Find where the given text appears and provide that cell's center as (x, y) coordinate. 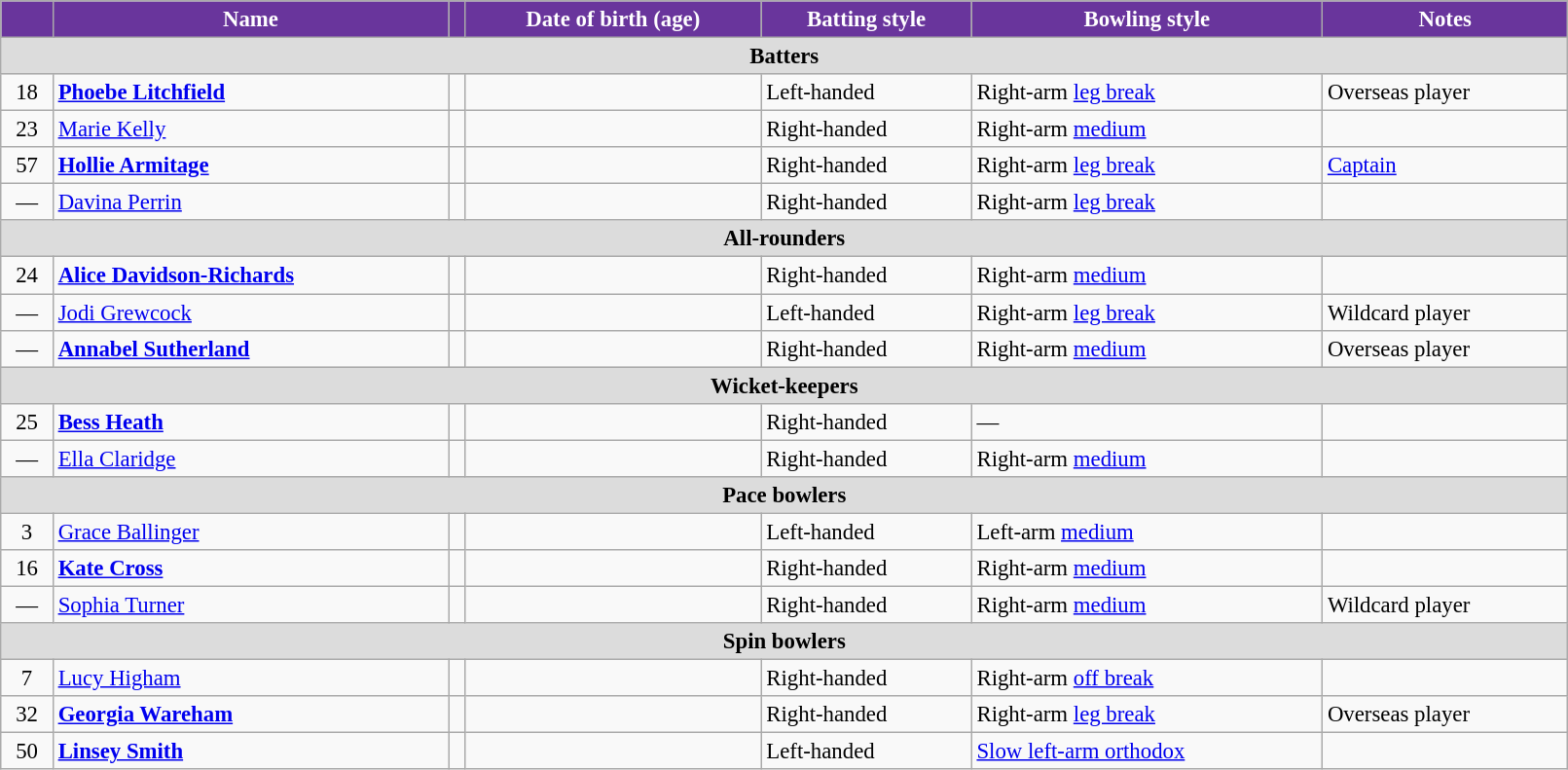
Right-arm off break (1147, 678)
16 (27, 568)
Notes (1445, 19)
Ella Claridge (250, 458)
Left-arm medium (1147, 532)
Marie Kelly (250, 129)
Name (250, 19)
Sophia Turner (250, 605)
Slow left-arm orthodox (1147, 752)
Kate Cross (250, 568)
3 (27, 532)
Grace Ballinger (250, 532)
23 (27, 129)
Batters (784, 56)
32 (27, 715)
Alice Davidson-Richards (250, 275)
Wicket-keepers (784, 385)
Georgia Wareham (250, 715)
Batting style (866, 19)
7 (27, 678)
Linsey Smith (250, 752)
Date of birth (age) (613, 19)
24 (27, 275)
50 (27, 752)
Davina Perrin (250, 202)
Captain (1445, 165)
Jodi Grewcock (250, 312)
57 (27, 165)
All-rounders (784, 238)
Bowling style (1147, 19)
25 (27, 422)
18 (27, 92)
Annabel Sutherland (250, 348)
Lucy Higham (250, 678)
Spin bowlers (784, 642)
Bess Heath (250, 422)
Hollie Armitage (250, 165)
Phoebe Litchfield (250, 92)
Pace bowlers (784, 495)
